Detect which cell encompasses the target text, then output its [X, Y] center coordinate. 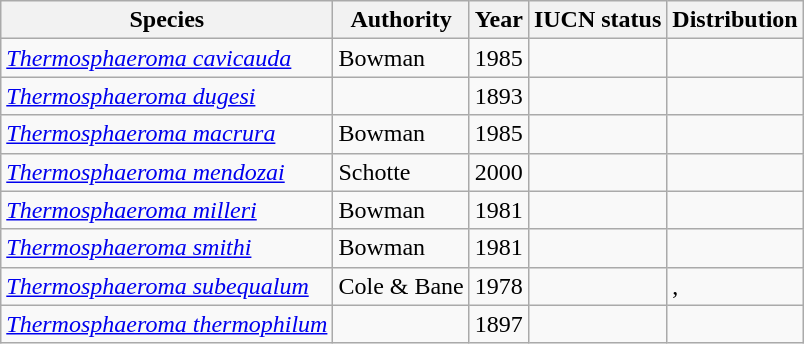
Thermosphaeroma subequalum [167, 286]
IUCN status [597, 20]
1897 [498, 324]
Species [167, 20]
Thermosphaeroma mendozai [167, 172]
2000 [498, 172]
Year [498, 20]
Thermosphaeroma thermophilum [167, 324]
Distribution [735, 20]
Cole & Bane [401, 286]
Schotte [401, 172]
Authority [401, 20]
Thermosphaeroma dugesi [167, 96]
1978 [498, 286]
Thermosphaeroma smithi [167, 248]
Thermosphaeroma macrura [167, 134]
1893 [498, 96]
Thermosphaeroma milleri [167, 210]
, [735, 286]
Thermosphaeroma cavicauda [167, 58]
